Return (X, Y) of the center of cell containing provided text 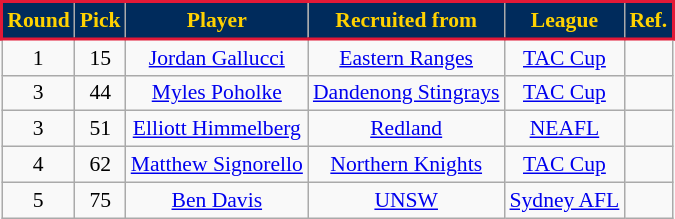
Dandenong Stingrays (406, 93)
44 (100, 93)
1 (38, 57)
League (564, 20)
15 (100, 57)
Matthew Signorello (217, 165)
75 (100, 200)
Sydney AFL (564, 200)
Ref. (648, 20)
Northern Knights (406, 165)
Pick (100, 20)
Ben Davis (217, 200)
UNSW (406, 200)
Eastern Ranges (406, 57)
Recruited from (406, 20)
Elliott Himmelberg (217, 129)
62 (100, 165)
NEAFL (564, 129)
Redland (406, 129)
Myles Poholke (217, 93)
51 (100, 129)
5 (38, 200)
Jordan Gallucci (217, 57)
Round (38, 20)
Player (217, 20)
4 (38, 165)
